Provide the (X, Y) coordinate of the cell's center where the given text is located.  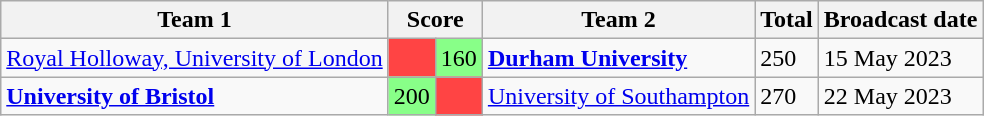
Team 1 (194, 20)
15 May 2023 (900, 58)
200 (412, 96)
Score (435, 20)
Durham University (618, 58)
250 (787, 58)
Total (787, 20)
270 (787, 96)
Royal Holloway, University of London (194, 58)
University of Bristol (194, 96)
Team 2 (618, 20)
Broadcast date (900, 20)
160 (458, 58)
University of Southampton (618, 96)
22 May 2023 (900, 96)
